Capture the cell that displays the provided text and extract its (x, y) central coordinate. 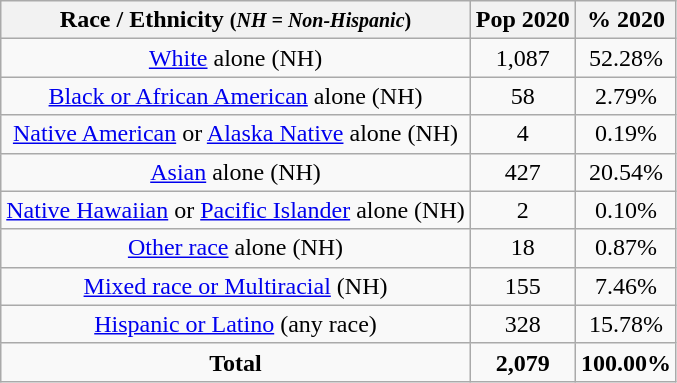
Mixed race or Multiracial (NH) (236, 286)
328 (522, 324)
Pop 2020 (522, 20)
Race / Ethnicity (NH = Non-Hispanic) (236, 20)
0.87% (626, 248)
427 (522, 172)
0.10% (626, 210)
2,079 (522, 362)
4 (522, 134)
White alone (NH) (236, 58)
1,087 (522, 58)
% 2020 (626, 20)
Black or African American alone (NH) (236, 96)
2.79% (626, 96)
0.19% (626, 134)
Native American or Alaska Native alone (NH) (236, 134)
Asian alone (NH) (236, 172)
155 (522, 286)
58 (522, 96)
52.28% (626, 58)
2 (522, 210)
Native Hawaiian or Pacific Islander alone (NH) (236, 210)
100.00% (626, 362)
Total (236, 362)
Hispanic or Latino (any race) (236, 324)
15.78% (626, 324)
7.46% (626, 286)
Other race alone (NH) (236, 248)
20.54% (626, 172)
18 (522, 248)
